Detect which cell encompasses the target text, then output its [x, y] center coordinate. 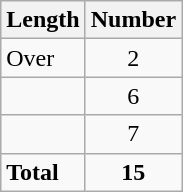
2 [133, 58]
15 [133, 172]
6 [133, 96]
Total [43, 172]
Length [43, 20]
Over [43, 58]
Number [133, 20]
7 [133, 134]
